Search for the cell housing the specified text and yield its (X, Y) center coordinate. 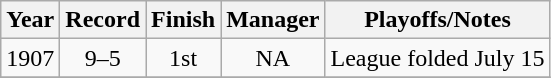
1st (184, 58)
League folded July 15 (438, 58)
1907 (30, 58)
9–5 (103, 58)
Manager (273, 20)
Playoffs/Notes (438, 20)
NA (273, 58)
Finish (184, 20)
Year (30, 20)
Record (103, 20)
